Find where the given text appears and provide that cell's center as [x, y] coordinate. 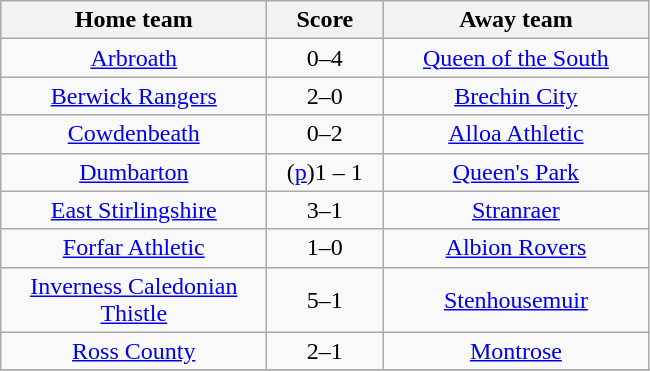
Arbroath [134, 58]
2–1 [325, 351]
Home team [134, 20]
0–2 [325, 134]
Cowdenbeath [134, 134]
Score [325, 20]
Dumbarton [134, 172]
(p)1 – 1 [325, 172]
Brechin City [516, 96]
1–0 [325, 248]
Away team [516, 20]
Forfar Athletic [134, 248]
East Stirlingshire [134, 210]
3–1 [325, 210]
0–4 [325, 58]
Montrose [516, 351]
Queen's Park [516, 172]
Albion Rovers [516, 248]
5–1 [325, 300]
Berwick Rangers [134, 96]
Inverness Caledonian Thistle [134, 300]
Stranraer [516, 210]
2–0 [325, 96]
Alloa Athletic [516, 134]
Queen of the South [516, 58]
Stenhousemuir [516, 300]
Ross County [134, 351]
